Extract the (x, y) coordinate from the center of the cell holding the provided text.  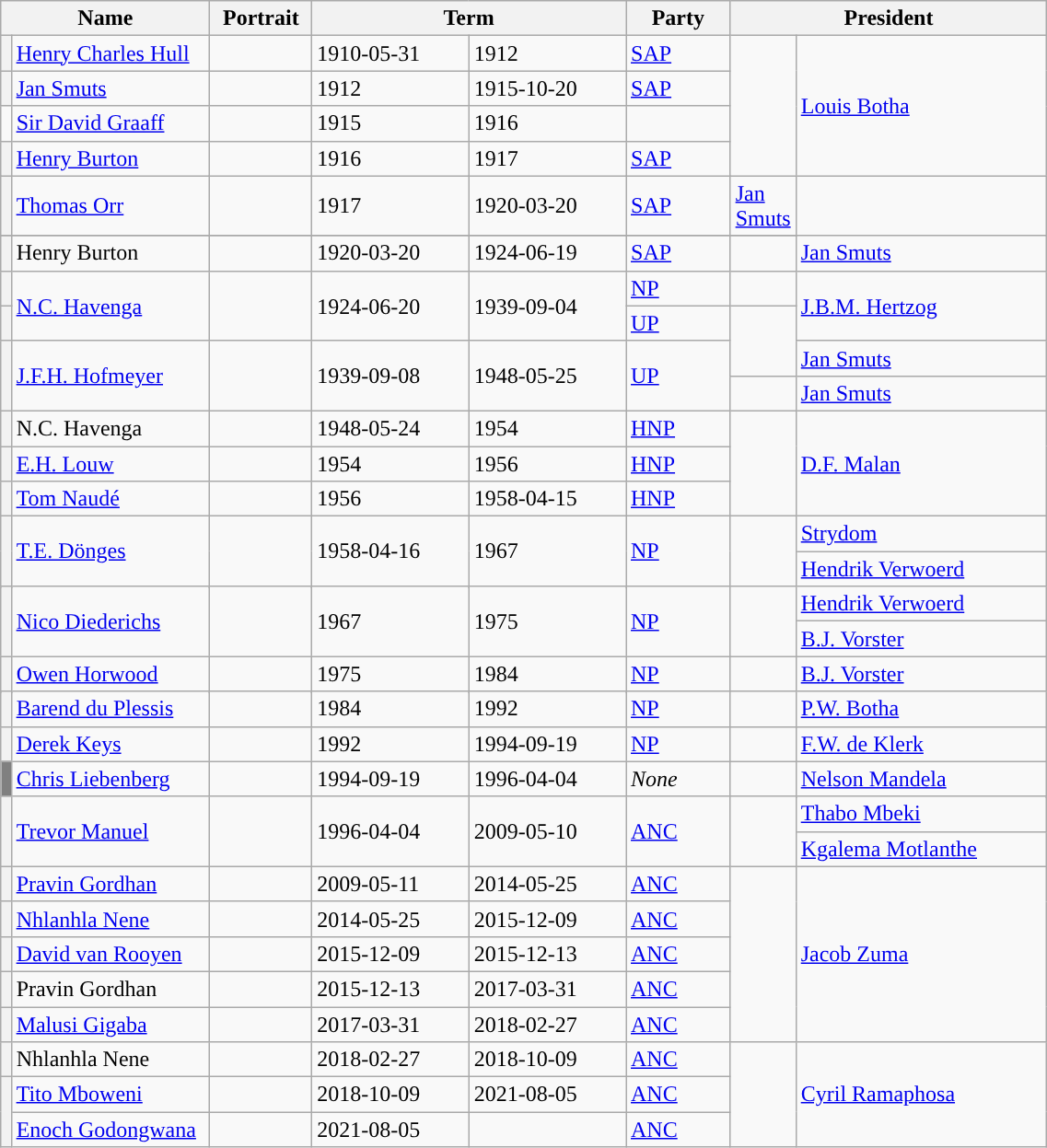
T.E. Dönges (111, 551)
Malusi Gigaba (111, 1025)
2009-05-11 (390, 884)
J.F.H. Hofmeyer (111, 376)
Sir David Graaff (111, 123)
Derek Keys (111, 744)
Cyril Ramaphosa (921, 1095)
1910-05-31 (390, 53)
F.W. de Klerk (921, 744)
Name (105, 18)
1958-04-16 (390, 551)
1939-09-08 (390, 376)
Nico Diederichs (111, 621)
Strydom (921, 534)
P.W. Botha (921, 709)
Nelson Mandela (921, 779)
None (679, 779)
1915-10-20 (547, 88)
Henry Charles Hull (111, 53)
Thomas Orr (111, 206)
1915 (390, 123)
President (889, 18)
1924-06-20 (390, 306)
D.F. Malan (921, 463)
Trevor Manuel (111, 831)
Enoch Godongwana (111, 1130)
Portrait (262, 18)
1948-05-24 (390, 428)
Tom Naudé (111, 499)
Owen Horwood (111, 674)
Louis Botha (921, 106)
1948-05-25 (547, 376)
Kgalema Motlanthe (921, 849)
David van Rooyen (111, 954)
Term (470, 18)
1939-09-04 (547, 306)
Tito Mboweni (111, 1095)
1958-04-15 (547, 499)
Party (679, 18)
Barend du Plessis (111, 709)
J.B.M. Hertzog (921, 306)
Jacob Zuma (921, 954)
Chris Liebenberg (111, 779)
2009-05-10 (547, 831)
1924-06-19 (547, 253)
Thabo Mbeki (921, 814)
E.H. Louw (111, 463)
